Return the [X, Y] coordinate for the center point of the cell that contains the specified text.  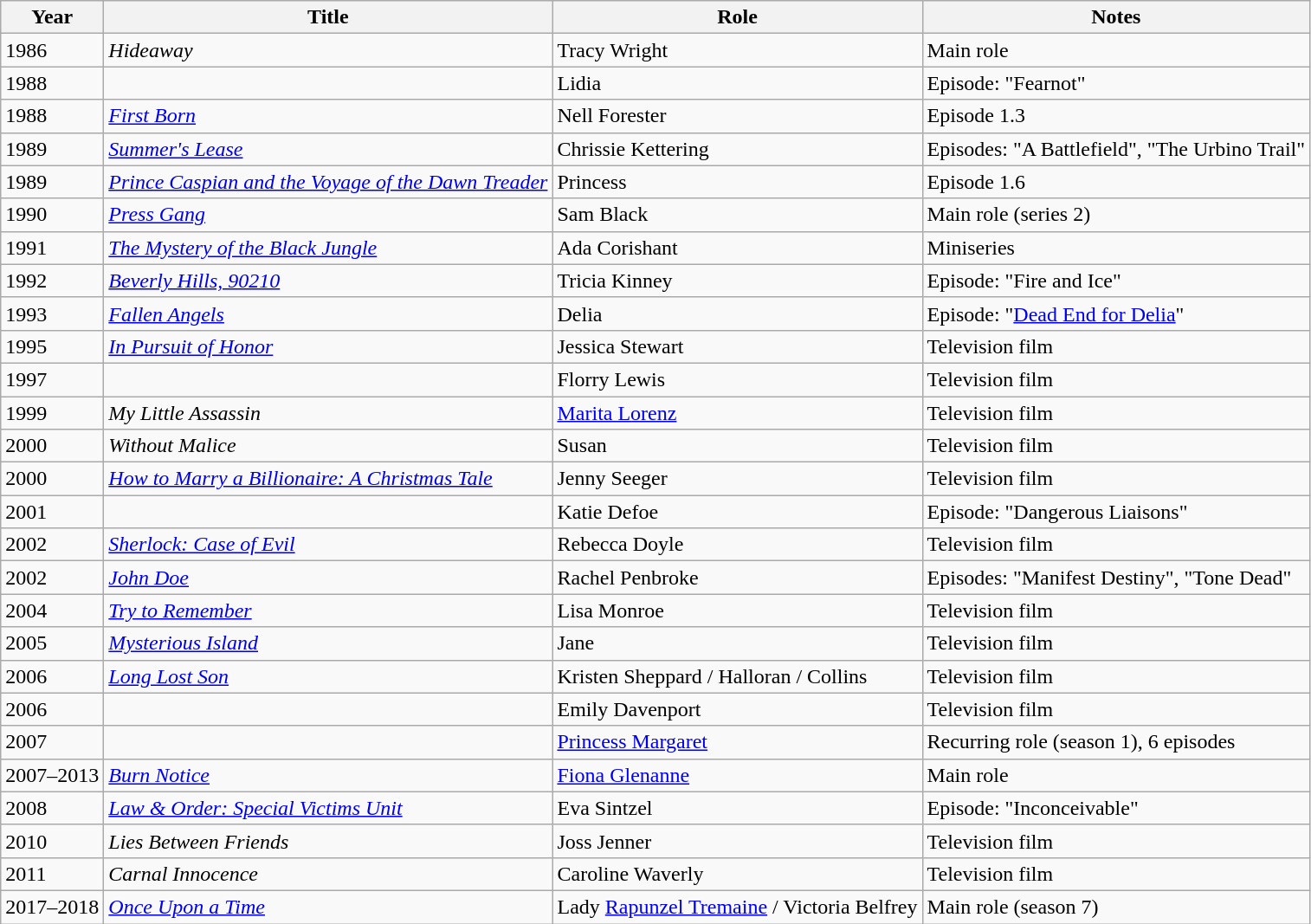
Episode: "Dangerous Liaisons" [1116, 512]
2005 [52, 643]
Delia [738, 313]
Summer's Lease [328, 149]
First Born [328, 116]
Lady Rapunzel Tremaine / Victoria Belfrey [738, 907]
Susan [738, 446]
Episode: "Dead End for Delia" [1116, 313]
Episode: "Inconceivable" [1116, 808]
Princess Margaret [738, 742]
Caroline Waverly [738, 874]
1991 [52, 248]
Without Malice [328, 446]
Florry Lewis [738, 379]
Episode 1.6 [1116, 182]
Beverly Hills, 90210 [328, 281]
Jessica Stewart [738, 346]
Joss Jenner [738, 841]
2011 [52, 874]
Nell Forester [738, 116]
Chrissie Kettering [738, 149]
2008 [52, 808]
John Doe [328, 578]
1997 [52, 379]
My Little Assassin [328, 413]
Fiona Glenanne [738, 775]
Main role (season 7) [1116, 907]
Title [328, 17]
Ada Corishant [738, 248]
Rebecca Doyle [738, 545]
Princess [738, 182]
How to Marry a Billionaire: A Christmas Tale [328, 479]
Hideaway [328, 50]
Jane [738, 643]
Main role (series 2) [1116, 215]
Press Gang [328, 215]
Prince Caspian and the Voyage of the Dawn Treader [328, 182]
Fallen Angels [328, 313]
Sam Black [738, 215]
2004 [52, 611]
Burn Notice [328, 775]
2007–2013 [52, 775]
Try to Remember [328, 611]
1995 [52, 346]
Tracy Wright [738, 50]
In Pursuit of Honor [328, 346]
Episode 1.3 [1116, 116]
Episodes: "Manifest Destiny", "Tone Dead" [1116, 578]
1986 [52, 50]
Jenny Seeger [738, 479]
Once Upon a Time [328, 907]
Mysterious Island [328, 643]
Eva Sintzel [738, 808]
2007 [52, 742]
Lies Between Friends [328, 841]
2001 [52, 512]
Law & Order: Special Victims Unit [328, 808]
Episodes: "A Battlefield", "The Urbino Trail" [1116, 149]
Long Lost Son [328, 676]
Miniseries [1116, 248]
Tricia Kinney [738, 281]
Year [52, 17]
Episode: "Fire and Ice" [1116, 281]
Sherlock: Case of Evil [328, 545]
2017–2018 [52, 907]
1992 [52, 281]
Role [738, 17]
Carnal Innocence [328, 874]
Notes [1116, 17]
Lisa Monroe [738, 611]
2010 [52, 841]
1990 [52, 215]
Katie Defoe [738, 512]
Emily Davenport [738, 709]
Kristen Sheppard / Halloran / Collins [738, 676]
Recurring role (season 1), 6 episodes [1116, 742]
1993 [52, 313]
Episode: "Fearnot" [1116, 83]
1999 [52, 413]
Lidia [738, 83]
The Mystery of the Black Jungle [328, 248]
Rachel Penbroke [738, 578]
Marita Lorenz [738, 413]
